Output the [x, y] coordinate of the center of the cell containing the given text.  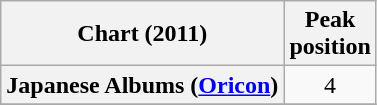
Chart (2011) [142, 34]
Japanese Albums (Oricon) [142, 85]
Peakposition [330, 34]
4 [330, 85]
